Search for the cell housing the specified text and yield its (X, Y) center coordinate. 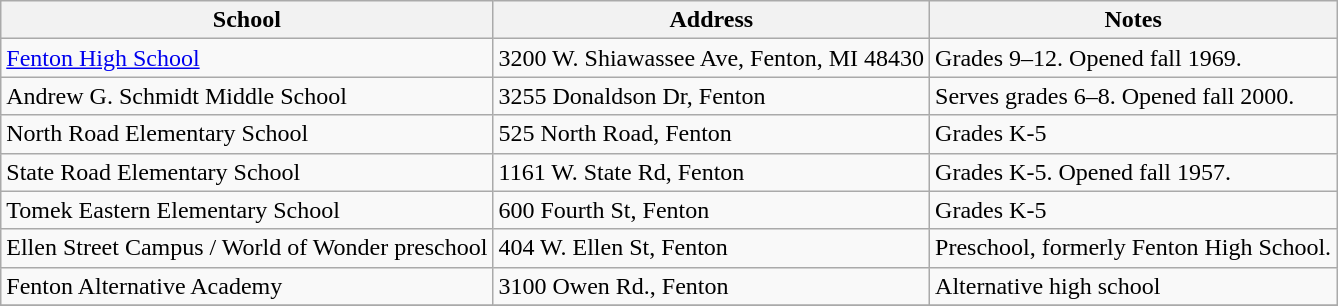
State Road Elementary School (247, 172)
600 Fourth St, Fenton (712, 210)
Tomek Eastern Elementary School (247, 210)
School (247, 20)
Ellen Street Campus / World of Wonder preschool (247, 248)
525 North Road, Fenton (712, 134)
Fenton High School (247, 58)
Preschool, formerly Fenton High School. (1134, 248)
Notes (1134, 20)
3100 Owen Rd., Fenton (712, 286)
Fenton Alternative Academy (247, 286)
Alternative high school (1134, 286)
Serves grades 6–8. Opened fall 2000. (1134, 96)
1161 W. State Rd, Fenton (712, 172)
3255 Donaldson Dr, Fenton (712, 96)
North Road Elementary School (247, 134)
Andrew G. Schmidt Middle School (247, 96)
Grades 9–12. Opened fall 1969. (1134, 58)
3200 W. Shiawassee Ave, Fenton, MI 48430 (712, 58)
Address (712, 20)
Grades K-5. Opened fall 1957. (1134, 172)
404 W. Ellen St, Fenton (712, 248)
